Capture the cell that displays the provided text and extract its (X, Y) central coordinate. 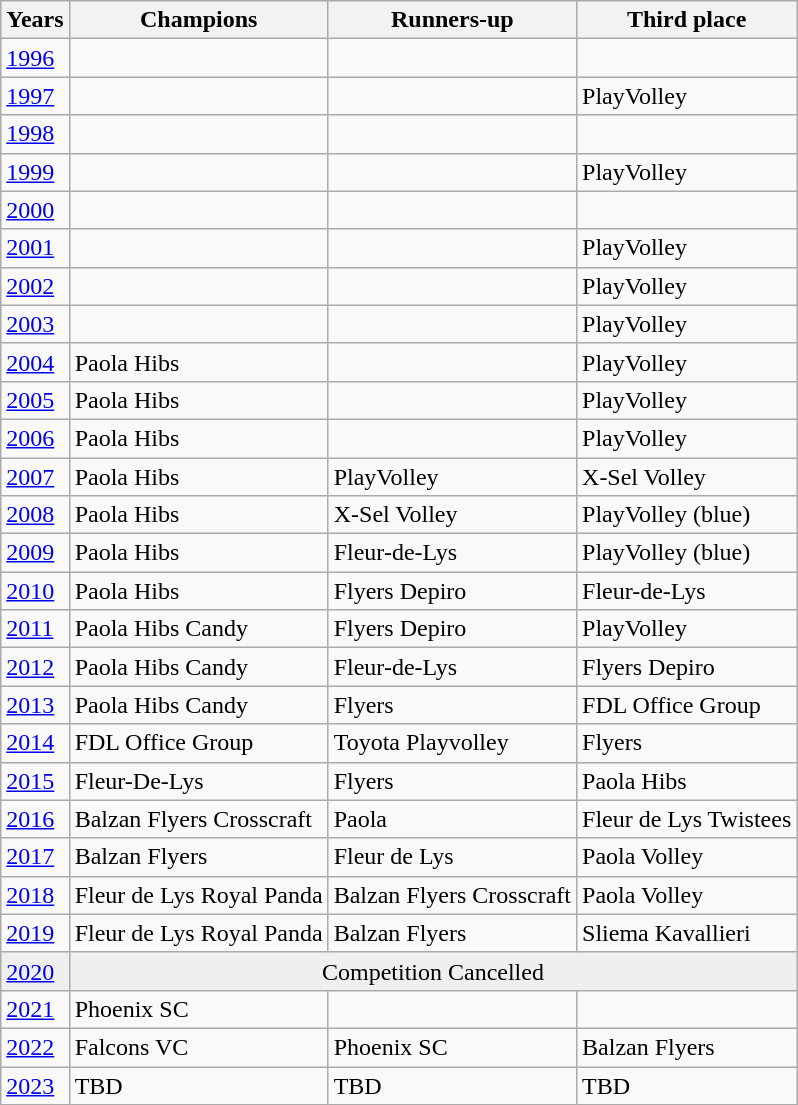
1997 (35, 96)
Runners-up (452, 20)
Third place (687, 20)
2002 (35, 286)
2008 (35, 515)
Years (35, 20)
Fleur de Lys Twistees (687, 819)
2019 (35, 933)
2018 (35, 895)
1999 (35, 172)
2009 (35, 553)
2011 (35, 629)
2022 (35, 1047)
2001 (35, 248)
2000 (35, 210)
Fleur de Lys (452, 857)
Falcons VC (198, 1047)
2013 (35, 705)
2007 (35, 477)
2010 (35, 591)
2023 (35, 1085)
Sliema Kavallieri (687, 933)
Toyota Playvolley (452, 743)
2017 (35, 857)
2012 (35, 667)
Competition Cancelled (433, 971)
1996 (35, 58)
2021 (35, 1009)
2015 (35, 781)
2004 (35, 362)
Paola (452, 819)
2016 (35, 819)
2005 (35, 400)
2014 (35, 743)
Fleur-De-Lys (198, 781)
Champions (198, 20)
2003 (35, 324)
2020 (35, 971)
1998 (35, 134)
2006 (35, 438)
